Determine the [X, Y] coordinate at the center of the cell enclosing the given text.  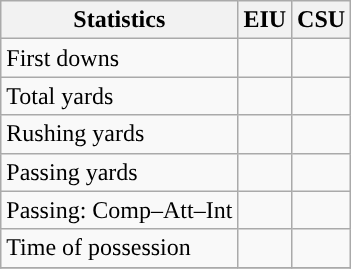
EIU [265, 20]
Time of possession [120, 248]
Total yards [120, 96]
First downs [120, 58]
CSU [322, 20]
Statistics [120, 20]
Passing: Comp–Att–Int [120, 210]
Rushing yards [120, 134]
Passing yards [120, 172]
